Capture the cell that displays the provided text and extract its (X, Y) central coordinate. 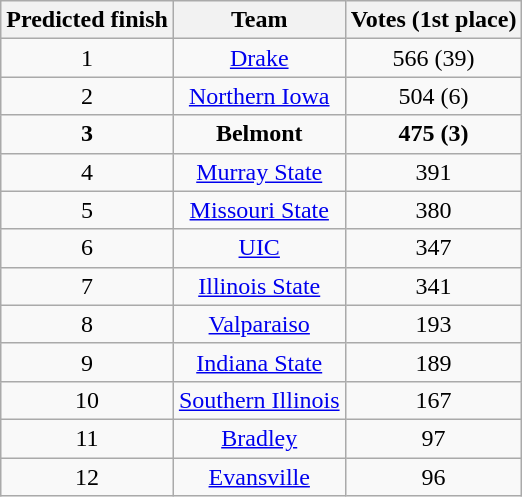
566 (39) (434, 58)
347 (434, 248)
167 (434, 400)
9 (88, 362)
1 (88, 58)
10 (88, 400)
341 (434, 286)
475 (3) (434, 134)
Team (259, 20)
Missouri State (259, 210)
96 (434, 477)
8 (88, 324)
UIC (259, 248)
5 (88, 210)
11 (88, 438)
Evansville (259, 477)
97 (434, 438)
380 (434, 210)
Southern Illinois (259, 400)
Indiana State (259, 362)
Illinois State (259, 286)
12 (88, 477)
189 (434, 362)
Belmont (259, 134)
193 (434, 324)
Votes (1st place) (434, 20)
Bradley (259, 438)
Murray State (259, 172)
3 (88, 134)
Valparaiso (259, 324)
391 (434, 172)
Northern Iowa (259, 96)
6 (88, 248)
4 (88, 172)
504 (6) (434, 96)
Drake (259, 58)
7 (88, 286)
2 (88, 96)
Predicted finish (88, 20)
